Output the (x, y) coordinate of the center of the cell containing the given text.  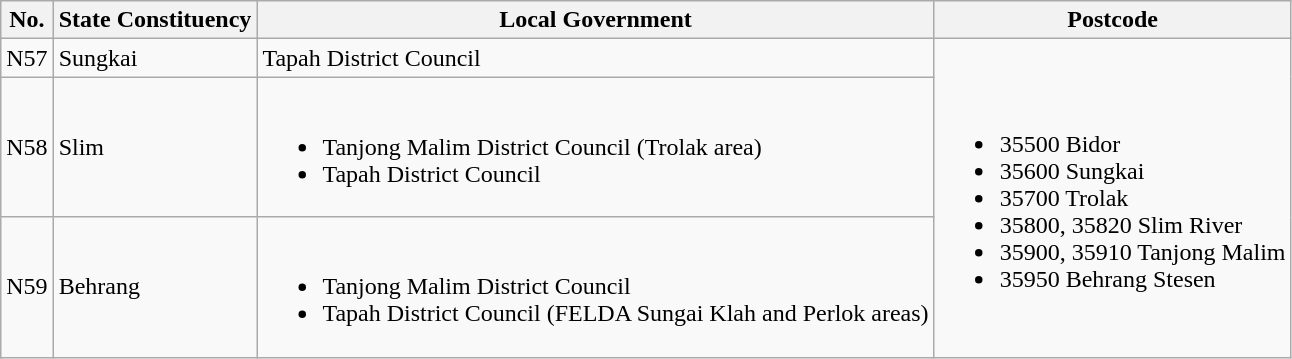
N57 (27, 58)
Tanjong Malim District Council (Trolak area)Tapah District Council (596, 147)
Sungkai (155, 58)
Postcode (1112, 20)
35500 Bidor35600 Sungkai35700 Trolak35800, 35820 Slim River35900, 35910 Tanjong Malim35950 Behrang Stesen (1112, 198)
N58 (27, 147)
Behrang (155, 287)
N59 (27, 287)
Tapah District Council (596, 58)
Slim (155, 147)
Local Government (596, 20)
Tanjong Malim District CouncilTapah District Council (FELDA Sungai Klah and Perlok areas) (596, 287)
State Constituency (155, 20)
No. (27, 20)
